Identify which cell holds the provided text, then report its [x, y] central coordinate. 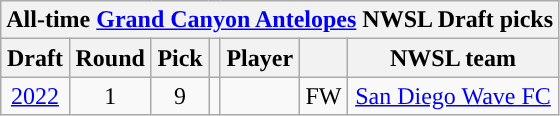
Round [110, 58]
All-time Grand Canyon Antelopes NWSL Draft picks [280, 20]
2022 [35, 96]
NWSL team [452, 58]
Player [260, 58]
9 [180, 96]
San Diego Wave FC [452, 96]
1 [110, 96]
Draft [35, 58]
FW [323, 96]
Pick [180, 58]
